Pinpoint the cell where the given text exists, returning its (x, y) midpoint coordinate. 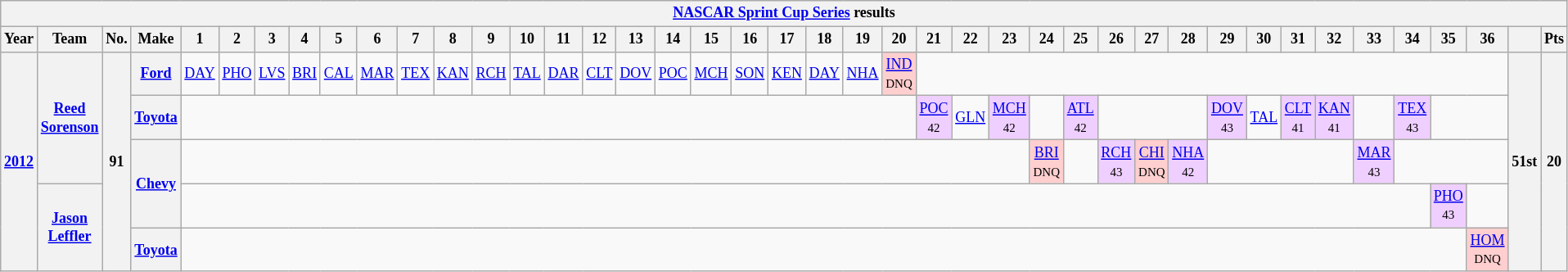
POC42 (934, 118)
MAR (377, 74)
8 (453, 39)
CAL (339, 74)
TEX (416, 74)
16 (750, 39)
26 (1116, 39)
2 (237, 39)
29 (1228, 39)
17 (787, 39)
7 (416, 39)
NHA (863, 74)
Jason Leffler (69, 228)
DOV43 (1228, 118)
Chevy (155, 184)
12 (599, 39)
MAR43 (1374, 161)
91 (116, 161)
5 (339, 39)
33 (1374, 39)
KAN (453, 74)
BRIDNQ (1046, 161)
34 (1413, 39)
30 (1264, 39)
Team (69, 39)
NHA42 (1188, 161)
SON (750, 74)
25 (1080, 39)
31 (1298, 39)
MCH42 (1009, 118)
35 (1449, 39)
CLT41 (1298, 118)
PHO43 (1449, 206)
Ford (155, 74)
28 (1188, 39)
INDDNQ (899, 74)
Year (20, 39)
4 (304, 39)
LVS (272, 74)
CHIDNQ (1152, 161)
PHO (237, 74)
CLT (599, 74)
No. (116, 39)
13 (636, 39)
21 (934, 39)
32 (1334, 39)
11 (563, 39)
23 (1009, 39)
51st (1525, 161)
GLN (971, 118)
1 (200, 39)
BRI (304, 74)
24 (1046, 39)
RCH (491, 74)
9 (491, 39)
15 (711, 39)
DOV (636, 74)
Pts (1555, 39)
19 (863, 39)
27 (1152, 39)
DAR (563, 74)
KEN (787, 74)
KAN41 (1334, 118)
6 (377, 39)
MCH (711, 74)
POC (673, 74)
36 (1488, 39)
ATL42 (1080, 118)
18 (824, 39)
2012 (20, 161)
Make (155, 39)
14 (673, 39)
HOMDNQ (1488, 250)
22 (971, 39)
RCH43 (1116, 161)
3 (272, 39)
10 (527, 39)
TEX43 (1413, 118)
Reed Sorenson (69, 118)
NASCAR Sprint Cup Series results (784, 13)
